Identify which cell holds the provided text, then report its [x, y] central coordinate. 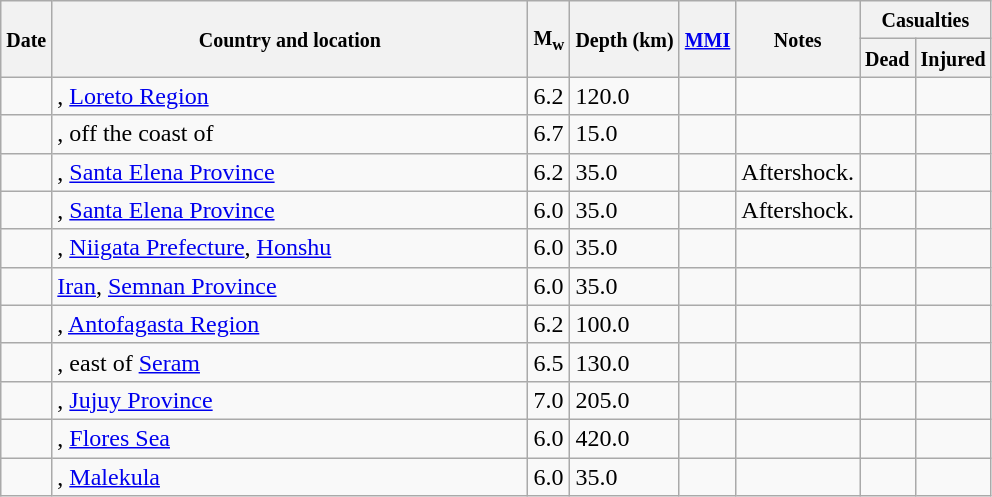
6.7 [549, 134]
Casualties [926, 20]
MMI [708, 39]
, east of Seram [290, 362]
15.0 [624, 134]
Mw [549, 39]
420.0 [624, 438]
, Loreto Region [290, 96]
100.0 [624, 324]
, Flores Sea [290, 438]
205.0 [624, 400]
130.0 [624, 362]
, Jujuy Province [290, 400]
Iran, Semnan Province [290, 286]
, Niigata Prefecture, Honshu [290, 248]
Dead [888, 58]
Country and location [290, 39]
, Malekula [290, 477]
6.5 [549, 362]
, off the coast of [290, 134]
120.0 [624, 96]
Notes [798, 39]
Depth (km) [624, 39]
Date [26, 39]
, Antofagasta Region [290, 324]
Injured [953, 58]
7.0 [549, 400]
